Find where the given text appears and provide that cell's center as [X, Y] coordinate. 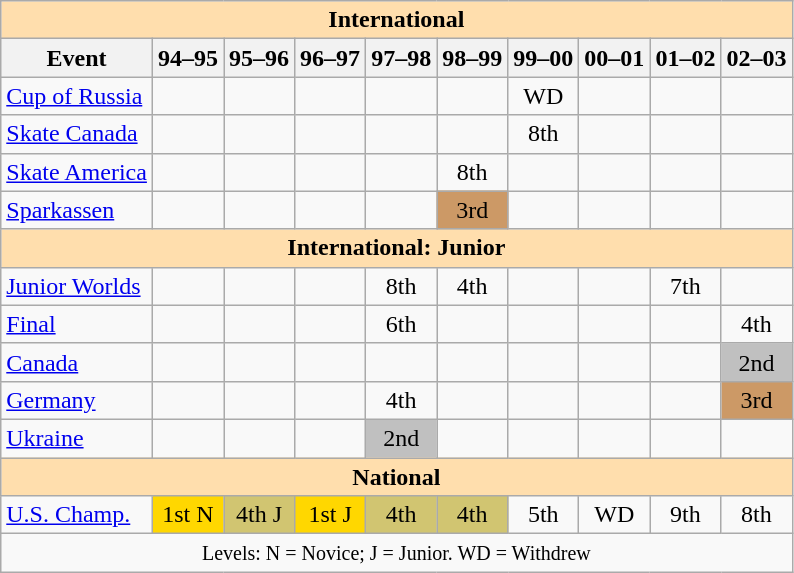
U.S. Champ. [77, 515]
Skate Canada [77, 134]
96–97 [330, 58]
Ukraine [77, 438]
Event [77, 58]
Cup of Russia [77, 96]
Sparkassen [77, 210]
94–95 [188, 58]
7th [686, 286]
6th [402, 324]
00–01 [614, 58]
Junior Worlds [77, 286]
01–02 [686, 58]
Levels: N = Novice; J = Junior. WD = Withdrew [396, 553]
02–03 [756, 58]
International: Junior [396, 248]
1st J [330, 515]
95–96 [260, 58]
9th [686, 515]
Skate America [77, 172]
Canada [77, 362]
1st N [188, 515]
Final [77, 324]
International [396, 20]
99–00 [544, 58]
5th [544, 515]
4th J [260, 515]
Germany [77, 400]
97–98 [402, 58]
National [396, 477]
98–99 [472, 58]
